Search for the cell housing the specified text and yield its [X, Y] center coordinate. 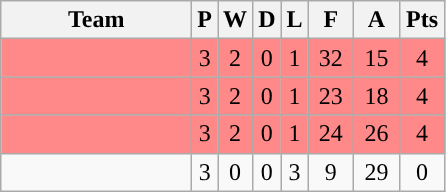
26 [377, 134]
P [205, 20]
F [331, 20]
18 [377, 96]
9 [331, 172]
23 [331, 96]
L [294, 20]
W [236, 20]
A [377, 20]
D [267, 20]
Team [96, 20]
29 [377, 172]
24 [331, 134]
32 [331, 58]
15 [377, 58]
Pts [422, 20]
